Identify which cell holds the provided text, then report its (x, y) central coordinate. 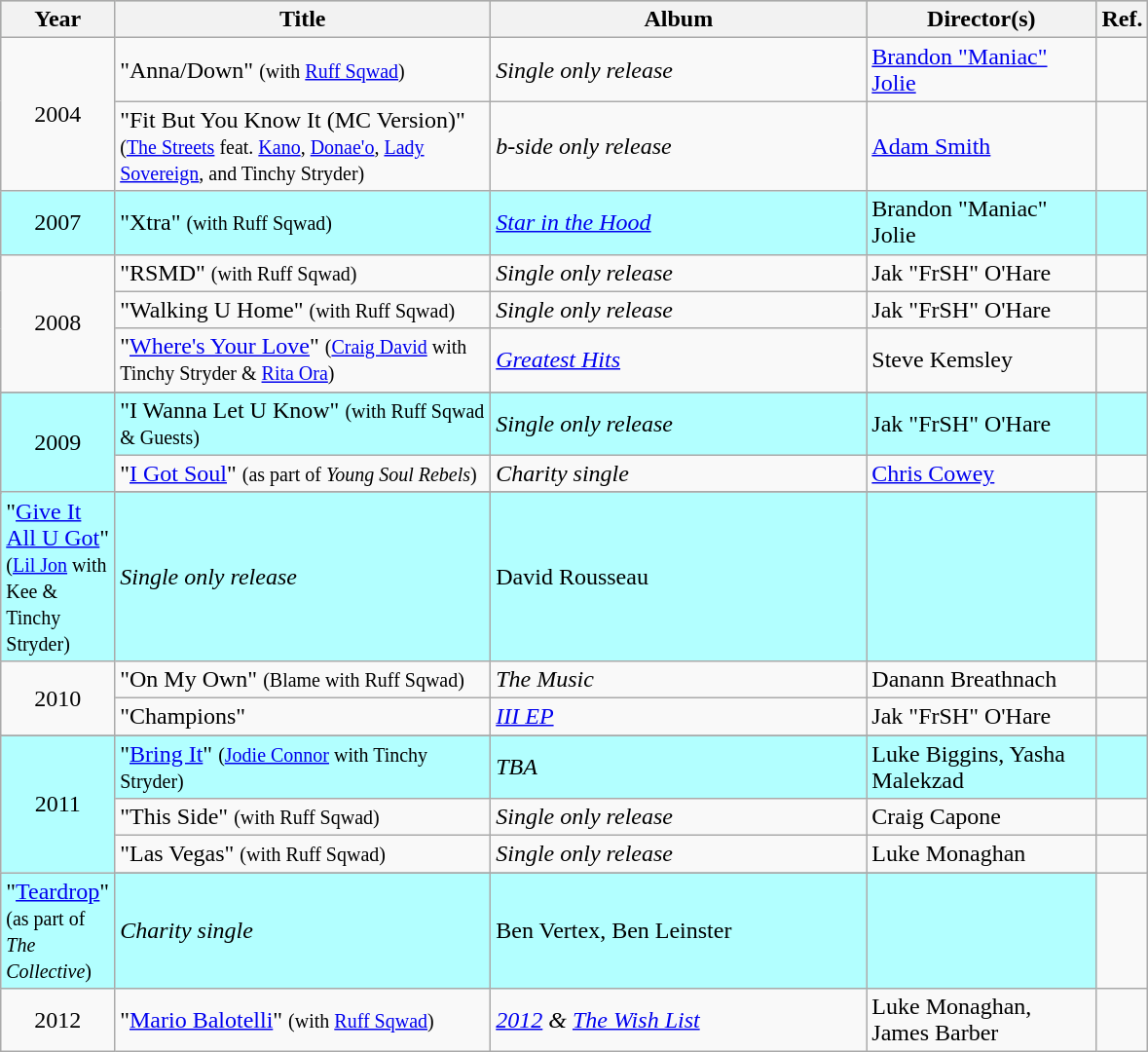
Album (679, 19)
2012 & The Wish List (679, 1021)
"I Got Soul" (as part of Young Soul Rebels) (303, 473)
"RSMD" (with Ruff Sqwad) (303, 273)
2011 (58, 803)
David Rousseau (679, 577)
"Anna/Down" (with Ruff Sqwad) (303, 70)
TBA (679, 766)
"Walking U Home" (with Ruff Sqwad) (303, 310)
"Champions" (303, 716)
Luke Biggins, Yasha Malekzad (981, 766)
2008 (58, 323)
Ben Vertex, Ben Leinster (679, 931)
"Teardrop" (as part of The Collective) (58, 931)
"Give It All U Got" (Lil Jon with Kee & Tinchy Stryder) (58, 577)
Ref. (1122, 19)
III EP (679, 716)
Director(s) (981, 19)
Craig Capone (981, 817)
"Xtra" (with Ruff Sqwad) (303, 222)
Adam Smith (981, 146)
"Bring It" (Jodie Connor with Tinchy Stryder) (303, 766)
2004 (58, 115)
"Mario Balotelli" (with Ruff Sqwad) (303, 1021)
Star in the Hood (679, 222)
2009 (58, 442)
Title (303, 19)
Chris Cowey (981, 473)
Danann Breathnach (981, 679)
The Music (679, 679)
2007 (58, 222)
Year (58, 19)
"On My Own" (Blame with Ruff Sqwad) (303, 679)
Greatest Hits (679, 360)
Luke Monaghan, James Barber (981, 1021)
b-side only release (679, 146)
Luke Monaghan (981, 854)
"Las Vegas" (with Ruff Sqwad) (303, 854)
"This Side" (with Ruff Sqwad) (303, 817)
2012 (58, 1021)
Steve Kemsley (981, 360)
"I Wanna Let U Know" (with Ruff Sqwad & Guests) (303, 423)
"Fit But You Know It (MC Version)" (The Streets feat. Kano, Donae'o, Lady Sovereign, and Tinchy Stryder) (303, 146)
2010 (58, 697)
"Where's Your Love" (Craig David with Tinchy Stryder & Rita Ora) (303, 360)
